Locate the cell with the specified text and output its (x, y) center coordinate. 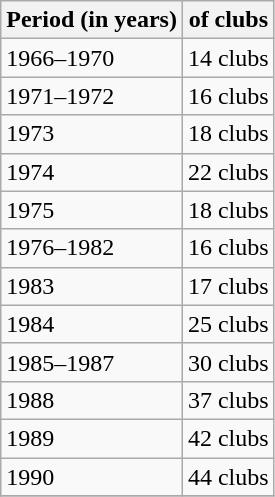
30 clubs (228, 362)
22 clubs (228, 172)
1973 (92, 134)
Period (in years) (92, 20)
1976–1982 (92, 248)
1983 (92, 286)
42 clubs (228, 438)
1985–1987 (92, 362)
44 clubs (228, 477)
1974 (92, 172)
1988 (92, 400)
1971–1972 (92, 96)
1989 (92, 438)
17 clubs (228, 286)
1966–1970 (92, 58)
37 clubs (228, 400)
14 clubs (228, 58)
1984 (92, 324)
of clubs (228, 20)
1990 (92, 477)
25 clubs (228, 324)
1975 (92, 210)
